Pinpoint the cell where the given text exists, returning its [x, y] midpoint coordinate. 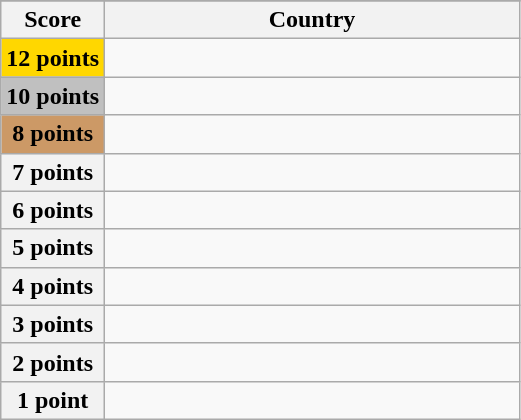
Country [312, 20]
3 points [53, 324]
1 point [53, 400]
10 points [53, 96]
5 points [53, 248]
8 points [53, 134]
2 points [53, 362]
Score [53, 20]
4 points [53, 286]
7 points [53, 172]
12 points [53, 58]
6 points [53, 210]
